Scan for the cell matching the given text and deliver its [x, y] coordinate at center. 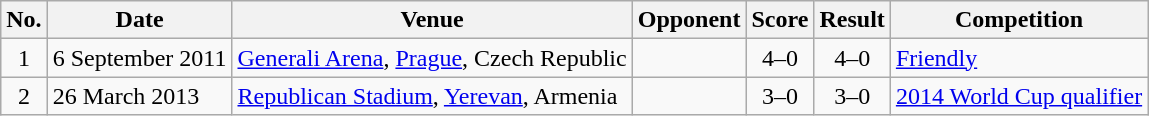
No. [24, 20]
Generali Arena, Prague, Czech Republic [432, 58]
Date [140, 20]
2014 World Cup qualifier [1018, 96]
6 September 2011 [140, 58]
Result [852, 20]
26 March 2013 [140, 96]
Friendly [1018, 58]
Opponent [689, 20]
Venue [432, 20]
1 [24, 58]
Competition [1018, 20]
Score [780, 20]
Republican Stadium, Yerevan, Armenia [432, 96]
2 [24, 96]
